From the cell containing the given text, extract its center point as [x, y] coordinate. 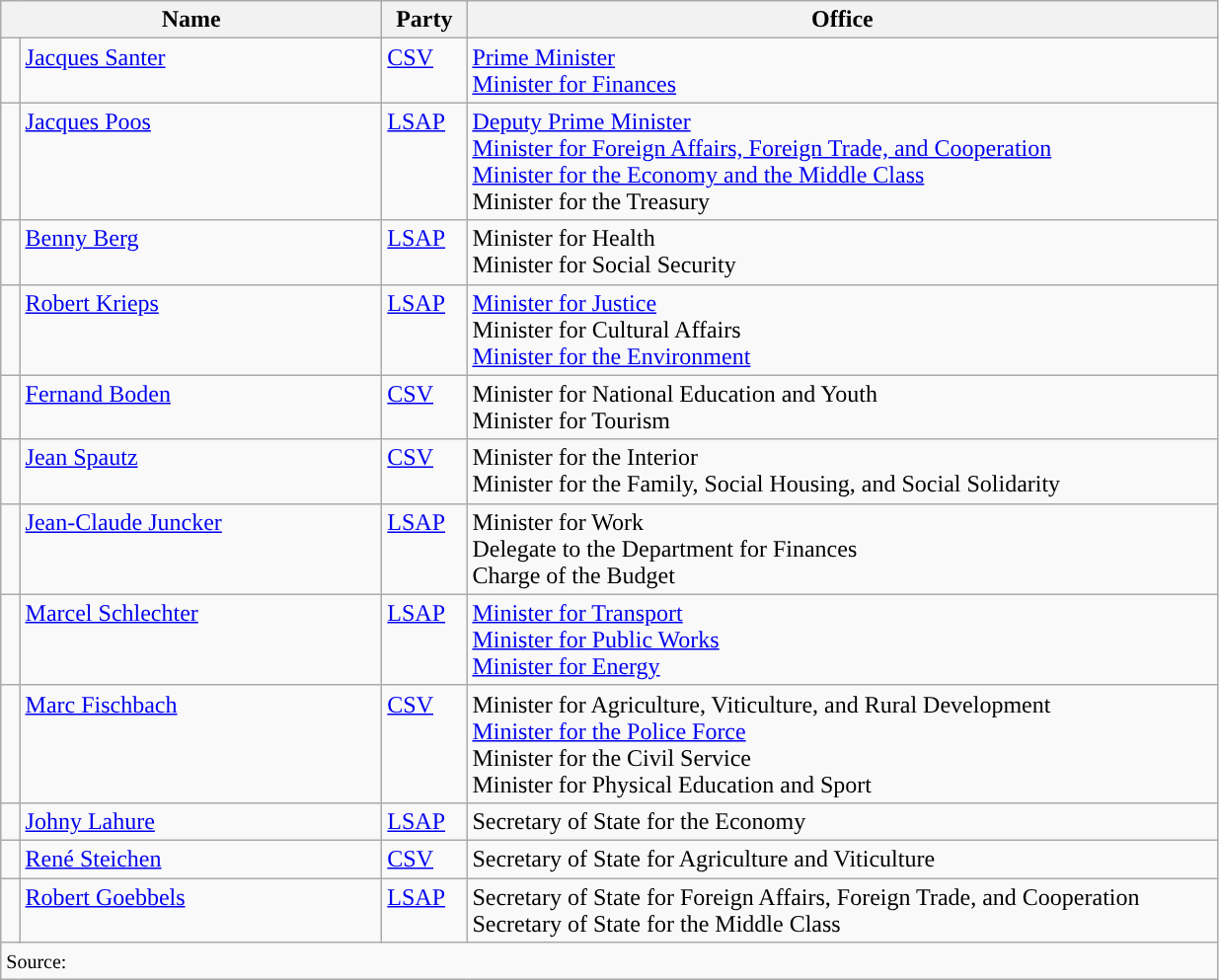
René Steichen [201, 859]
Marc Fischbach [201, 744]
Jacques Poos [201, 162]
Benny Berg [201, 253]
Jacques Santer [201, 71]
Robert Goebbels [201, 910]
Prime Minister Minister for Finances [843, 71]
Minister for Justice Minister for Cultural Affairs Minister for the Environment [843, 330]
Fernand Boden [201, 407]
Jean-Claude Juncker [201, 549]
Secretary of State for Foreign Affairs, Foreign Trade, and Cooperation Secretary of State for the Middle Class [843, 910]
Secretary of State for Agriculture and Viticulture [843, 859]
Minister for the Interior Minister for the Family, Social Housing, and Social Solidarity [843, 472]
Robert Krieps [201, 330]
Jean Spautz [201, 472]
Minister for Health Minister for Social Security [843, 253]
Party [424, 20]
Minister for National Education and Youth Minister for Tourism [843, 407]
Secretary of State for the Economy [843, 821]
Johny Lahure [201, 821]
Name [191, 20]
Office [843, 20]
Source: [610, 961]
Marcel Schlechter [201, 640]
Minister for Transport Minister for Public Works Minister for Energy [843, 640]
Minister for Work Delegate to the Department for Finances Charge of the Budget [843, 549]
